Output the (X, Y) coordinate of the center of the cell containing the given text.  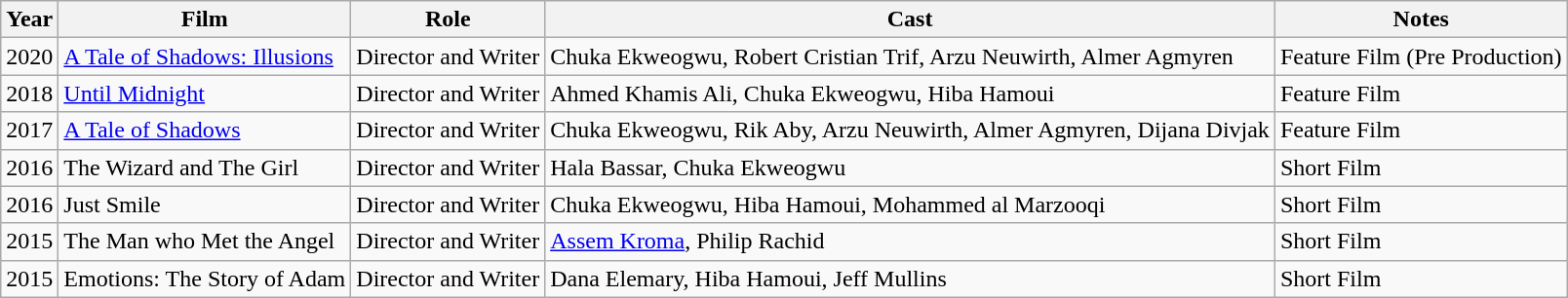
Film (205, 19)
Feature Film (Pre Production) (1421, 56)
2020 (29, 56)
A Tale of Shadows (205, 130)
Ahmed Khamis Ali, Chuka Ekweogwu, Hiba Hamoui (911, 93)
Hala Bassar, Chuka Ekweogwu (911, 168)
Chuka Ekweogwu, Hiba Hamoui, Mohammed al Marzooqi (911, 205)
Chuka Ekweogwu, Rik Aby, Arzu Neuwirth, Almer Agmyren, Dijana Divjak (911, 130)
The Man who Met the Angel (205, 242)
Cast (911, 19)
The Wizard and The Girl (205, 168)
2017 (29, 130)
Dana Elemary, Hiba Hamoui, Jeff Mullins (911, 279)
2018 (29, 93)
Chuka Ekweogwu, Robert Cristian Trif, Arzu Neuwirth, Almer Agmyren (911, 56)
Just Smile (205, 205)
Emotions: The Story of Adam (205, 279)
Role (449, 19)
Until Midnight (205, 93)
A Tale of Shadows: Illusions (205, 56)
Year (29, 19)
Assem Kroma, Philip Rachid (911, 242)
Notes (1421, 19)
